Locate the cell with the specified text and output its (X, Y) center coordinate. 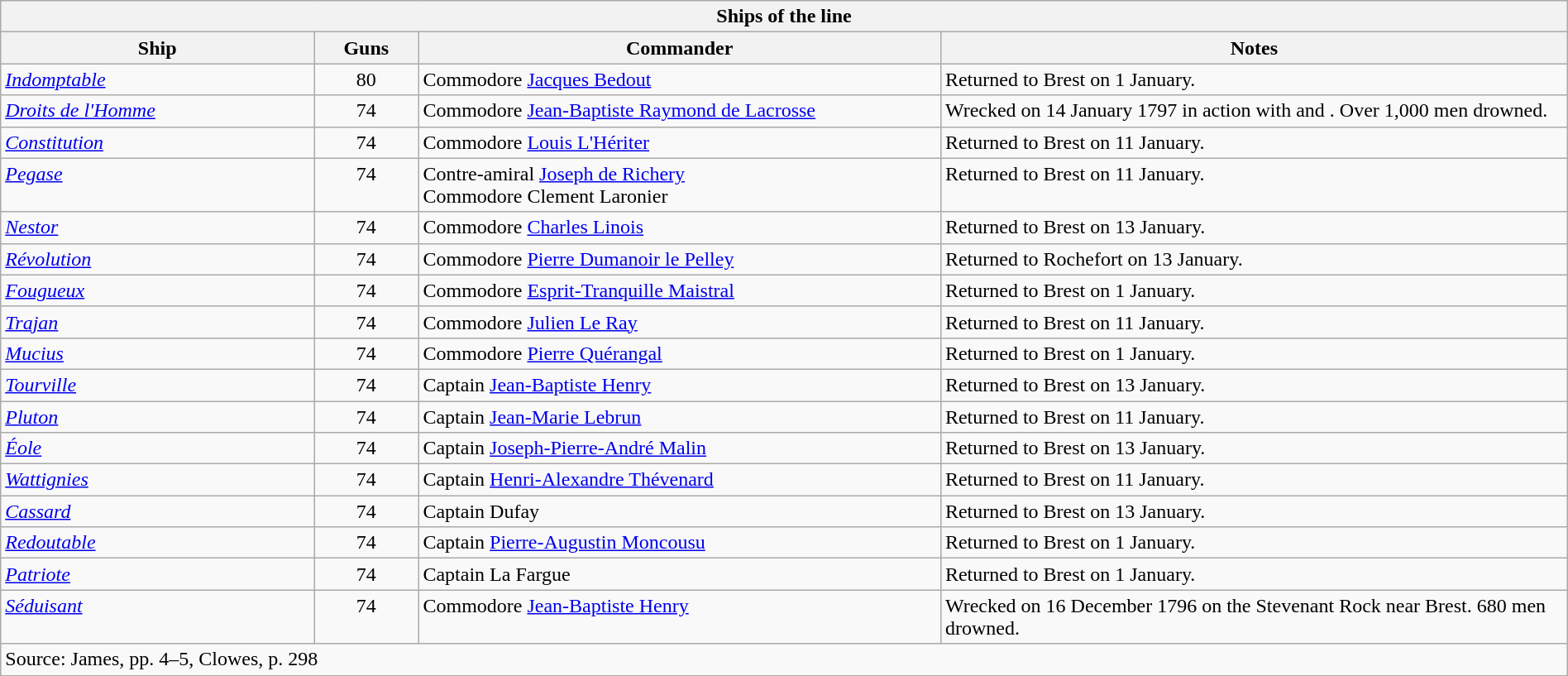
Révolution (157, 259)
Guns (366, 48)
Pluton (157, 416)
Ship (157, 48)
Fougueux (157, 290)
Constitution (157, 142)
Captain Pierre-Augustin Moncousu (680, 543)
Captain Joseph-Pierre-André Malin (680, 448)
Wrecked on 14 January 1797 in action with and . Over 1,000 men drowned. (1254, 111)
Commodore Jean-Baptiste Henry (680, 617)
Indomptable (157, 79)
Commodore Jean-Baptiste Raymond de Lacrosse (680, 111)
Commodore Jacques Bedout (680, 79)
Commodore Pierre Quérangal (680, 353)
Notes (1254, 48)
Ships of the line (784, 17)
Captain Henri-Alexandre Thévenard (680, 480)
Pegase (157, 185)
Droits de l'Homme (157, 111)
Redoutable (157, 543)
Mucius (157, 353)
Cassard (157, 511)
Éole (157, 448)
Trajan (157, 322)
Source: James, pp. 4–5, Clowes, p. 298 (784, 659)
Commodore Esprit-Tranquille Maistral (680, 290)
Contre-amiral Joseph de RicheryCommodore Clement Laronier (680, 185)
Nestor (157, 228)
Captain Dufay (680, 511)
Tourville (157, 385)
Wattignies (157, 480)
Séduisant (157, 617)
80 (366, 79)
Commodore Charles Linois (680, 228)
Commander (680, 48)
Commodore Louis L'Hériter (680, 142)
Captain La Fargue (680, 574)
Returned to Rochefort on 13 January. (1254, 259)
Commodore Pierre Dumanoir le Pelley (680, 259)
Patriote (157, 574)
Captain Jean-Baptiste Henry (680, 385)
Wrecked on 16 December 1796 on the Stevenant Rock near Brest. 680 men drowned. (1254, 617)
Captain Jean-Marie Lebrun (680, 416)
Commodore Julien Le Ray (680, 322)
